Search for the cell housing the specified text and yield its [x, y] center coordinate. 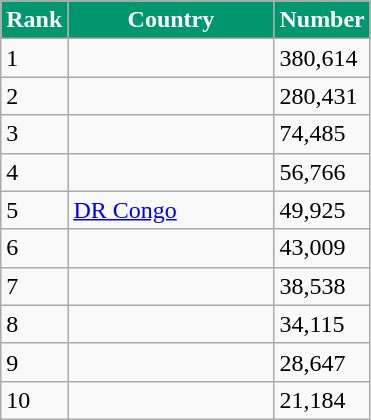
34,115 [322, 324]
8 [34, 324]
3 [34, 134]
6 [34, 248]
Rank [34, 20]
280,431 [322, 96]
7 [34, 286]
9 [34, 362]
5 [34, 210]
DR Congo [171, 210]
4 [34, 172]
380,614 [322, 58]
2 [34, 96]
21,184 [322, 400]
10 [34, 400]
49,925 [322, 210]
Number [322, 20]
1 [34, 58]
43,009 [322, 248]
Country [171, 20]
74,485 [322, 134]
38,538 [322, 286]
56,766 [322, 172]
28,647 [322, 362]
